Determine the [x, y] coordinate at the center of the cell enclosing the given text.  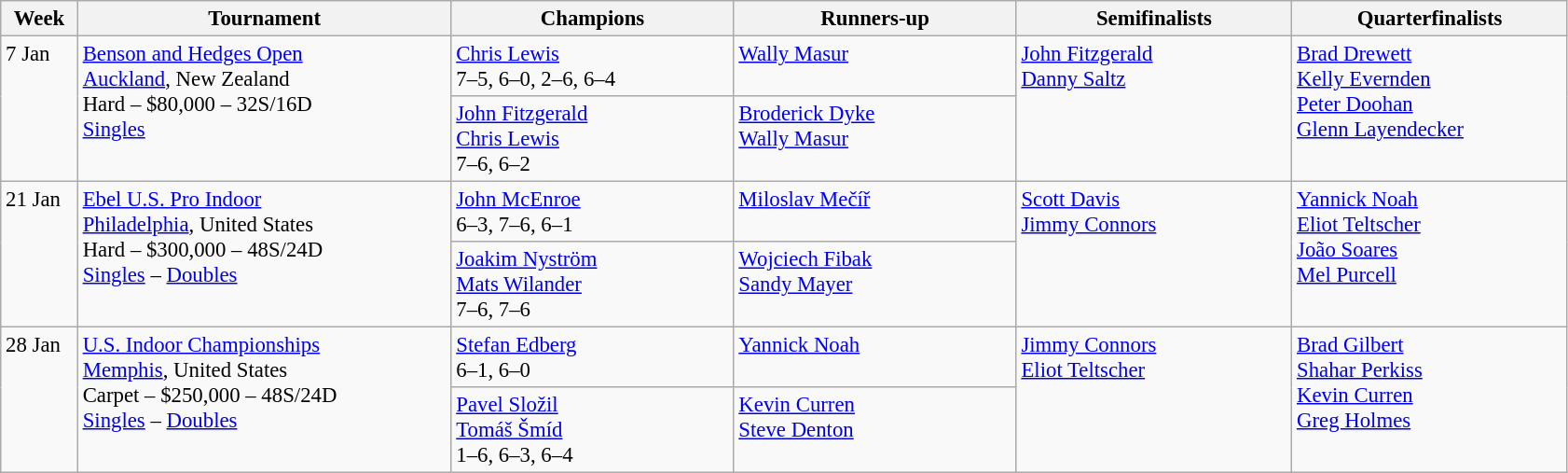
Miloslav Mečíř [874, 213]
Runners-up [874, 19]
Scott Davis Jimmy Connors [1154, 255]
Yannick Noah Eliot Teltscher João Soares Mel Purcell [1430, 255]
Stefan Edberg 6–1, 6–0 [593, 358]
Brad Gilbert Shahar Perkiss Kevin Curren Greg Holmes [1430, 400]
U.S. Indoor Championships Memphis, United StatesCarpet – $250,000 – 48S/24D Singles – Doubles [265, 400]
Broderick Dyke Wally Masur [874, 139]
Wally Masur [874, 67]
John Fitzgerald Chris Lewis7–6, 6–2 [593, 139]
Tournament [265, 19]
Week [39, 19]
Champions [593, 19]
Semifinalists [1154, 19]
John McEnroe6–3, 7–6, 6–1 [593, 213]
7 Jan [39, 109]
Benson and Hedges Open Auckland, New Zealand Hard – $80,000 – 32S/16DSingles [265, 109]
Joakim Nyström Mats Wilander7–6, 7–6 [593, 285]
John Fitzgerald Danny Saltz [1154, 109]
Yannick Noah [874, 358]
Quarterfinalists [1430, 19]
Jimmy Connors Eliot Teltscher [1154, 400]
28 Jan [39, 400]
Wojciech Fibak Sandy Mayer [874, 285]
Ebel U.S. Pro Indoor Philadelphia, United StatesHard – $300,000 – 48S/24DSingles – Doubles [265, 255]
Chris Lewis 7–5, 6–0, 2–6, 6–4 [593, 67]
Brad Drewett Kelly Evernden Peter Doohan Glenn Layendecker [1430, 109]
21 Jan [39, 255]
